Capture the cell that displays the provided text and extract its [x, y] central coordinate. 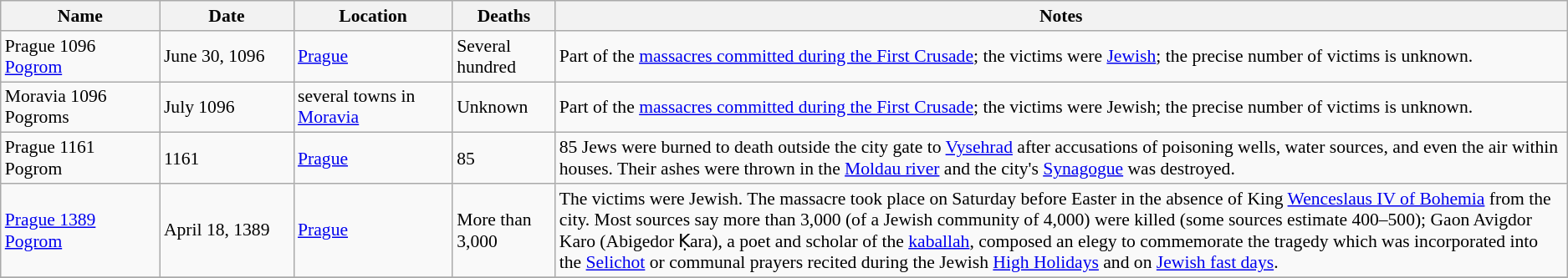
Prague 1161 Pogrom [80, 159]
April 18, 1389 [227, 230]
Deaths [503, 16]
several towns in Moravia [373, 107]
Several hundred [503, 57]
85 [503, 159]
Date [227, 16]
Unknown [503, 107]
Notes [1061, 16]
Name [80, 16]
1161 [227, 159]
More than 3,000 [503, 230]
Prague 1389 Pogrom [80, 230]
July 1096 [227, 107]
Location [373, 16]
June 30, 1096 [227, 57]
Moravia 1096 Pogroms [80, 107]
Prague 1096 Pogrom [80, 57]
